Capture the cell that displays the provided text and extract its [x, y] central coordinate. 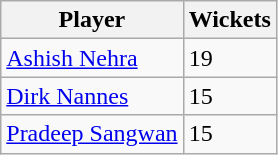
Wickets [230, 20]
19 [230, 58]
Player [92, 20]
Ashish Nehra [92, 58]
Pradeep Sangwan [92, 134]
Dirk Nannes [92, 96]
